Provide the [x, y] coordinate of the cell's center where the given text is located.  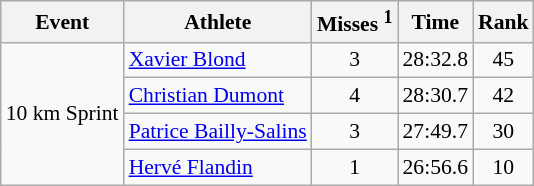
Time [436, 22]
1 [355, 167]
42 [504, 96]
30 [504, 132]
28:30.7 [436, 96]
Hervé Flandin [218, 167]
Rank [504, 22]
Athlete [218, 22]
26:56.6 [436, 167]
10 km Sprint [62, 113]
10 [504, 167]
Misses 1 [355, 22]
Event [62, 22]
27:49.7 [436, 132]
4 [355, 96]
Patrice Bailly-Salins [218, 132]
45 [504, 60]
Xavier Blond [218, 60]
Christian Dumont [218, 96]
28:32.8 [436, 60]
